Provide the [x, y] coordinate of the cell's center where the given text is located.  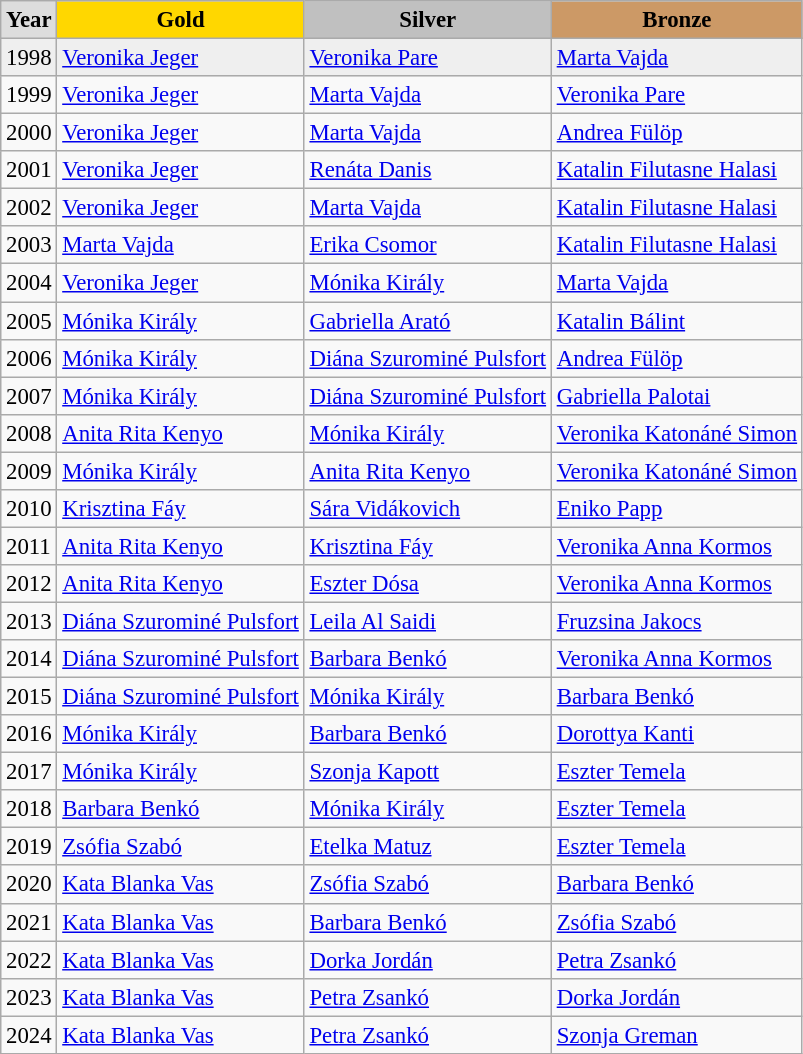
Leila Al Saidi [428, 621]
2014 [29, 659]
2003 [29, 245]
Etelka Matuz [428, 847]
2012 [29, 584]
Katalin Bálint [676, 321]
2011 [29, 546]
2024 [29, 1035]
Eszter Dósa [428, 584]
2000 [29, 133]
Erika Csomor [428, 245]
Sára Vidákovich [428, 509]
2018 [29, 809]
2019 [29, 847]
2001 [29, 170]
2020 [29, 885]
2021 [29, 922]
2023 [29, 997]
2022 [29, 960]
2008 [29, 433]
Gabriella Arató [428, 321]
Gabriella Palotai [676, 396]
1999 [29, 95]
2015 [29, 697]
2016 [29, 734]
Bronze [676, 20]
Fruzsina Jakocs [676, 621]
2004 [29, 283]
Szonja Kapott [428, 772]
2010 [29, 509]
2009 [29, 471]
Gold [180, 20]
2013 [29, 621]
2017 [29, 772]
2007 [29, 396]
Dorottya Kanti [676, 734]
2002 [29, 208]
2006 [29, 358]
Renáta Danis [428, 170]
1998 [29, 58]
Year [29, 20]
Eniko Papp [676, 509]
Silver [428, 20]
Szonja Greman [676, 1035]
2005 [29, 321]
